Identify which cell holds the provided text, then report its (X, Y) central coordinate. 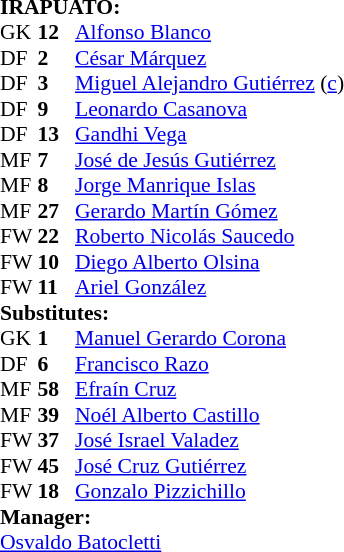
Alfonso Blanco (210, 33)
José Israel Valadez (210, 441)
Leonardo Casanova (210, 109)
Gerardo Martín Gómez (210, 211)
58 (57, 389)
Roberto Nicolás Saucedo (210, 237)
Diego Alberto Olsina (210, 262)
Substitutes: (172, 313)
37 (57, 441)
Miguel Alejandro Gutiérrez (c) (210, 83)
27 (57, 211)
José Cruz Gutiérrez (210, 466)
Noél Alberto Castillo (210, 415)
13 (57, 135)
2 (57, 58)
Francisco Razo (210, 364)
18 (57, 491)
10 (57, 262)
Efraín Cruz (210, 389)
6 (57, 364)
José de Jesús Gutiérrez (210, 160)
Ariel González (210, 287)
3 (57, 83)
22 (57, 237)
12 (57, 33)
45 (57, 466)
Jorge Manrique Islas (210, 185)
Gonzalo Pizzichillo (210, 491)
7 (57, 160)
César Márquez (210, 58)
1 (57, 339)
39 (57, 415)
11 (57, 287)
Manager: (172, 517)
9 (57, 109)
Gandhi Vega (210, 135)
Manuel Gerardo Corona (210, 339)
8 (57, 185)
